Output the [x, y] coordinate of the center of the cell containing the given text.  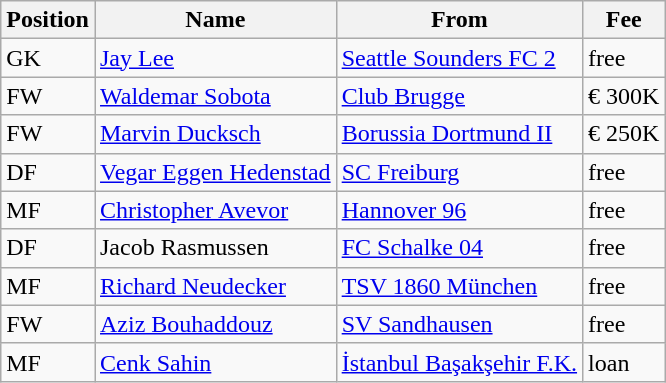
Position [48, 20]
Jacob Rasmussen [215, 248]
Seattle Sounders FC 2 [459, 58]
Cenk Sahin [215, 362]
Fee [624, 20]
€ 300K [624, 96]
Borussia Dortmund II [459, 134]
Name [215, 20]
TSV 1860 München [459, 286]
SV Sandhausen [459, 324]
İstanbul Başakşehir F.K. [459, 362]
GK [48, 58]
Christopher Avevor [215, 210]
loan [624, 362]
Jay Lee [215, 58]
Aziz Bouhaddouz [215, 324]
€ 250K [624, 134]
From [459, 20]
Marvin Ducksch [215, 134]
Hannover 96 [459, 210]
Waldemar Sobota [215, 96]
Club Brugge [459, 96]
SC Freiburg [459, 172]
Richard Neudecker [215, 286]
FC Schalke 04 [459, 248]
Vegar Eggen Hedenstad [215, 172]
